Return [X, Y] of the center of cell containing provided text 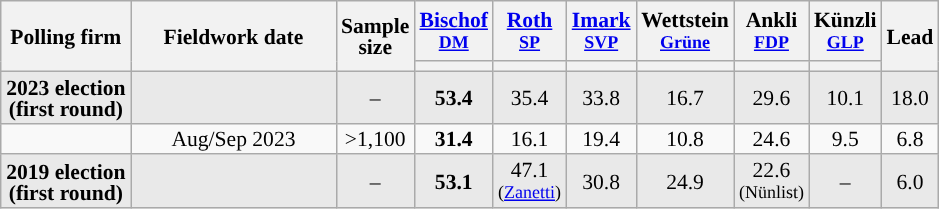
10.1 [846, 97]
53.1 [453, 182]
Polling firm [66, 36]
AnkliFDP [772, 31]
2019 election (first round) [66, 182]
Fieldwork date [234, 36]
47.1(Zanetti) [530, 182]
31.4 [453, 138]
24.6 [772, 138]
35.4 [530, 97]
Aug/Sep 2023 [234, 138]
29.6 [772, 97]
ImarkSVP [601, 31]
9.5 [846, 138]
53.4 [453, 97]
33.8 [601, 97]
10.8 [685, 138]
KünzliGLP [846, 31]
30.8 [601, 182]
>1,100 [375, 138]
Lead [910, 36]
6.0 [910, 182]
16.1 [530, 138]
24.9 [685, 182]
2023 election (first round) [66, 97]
19.4 [601, 138]
RothSP [530, 31]
WettsteinGrüne [685, 31]
6.8 [910, 138]
22.6(Nünlist) [772, 182]
16.7 [685, 97]
18.0 [910, 97]
Samplesize [375, 36]
BischofDM [453, 31]
